Extract the (X, Y) coordinate from the center of the cell holding the provided text.  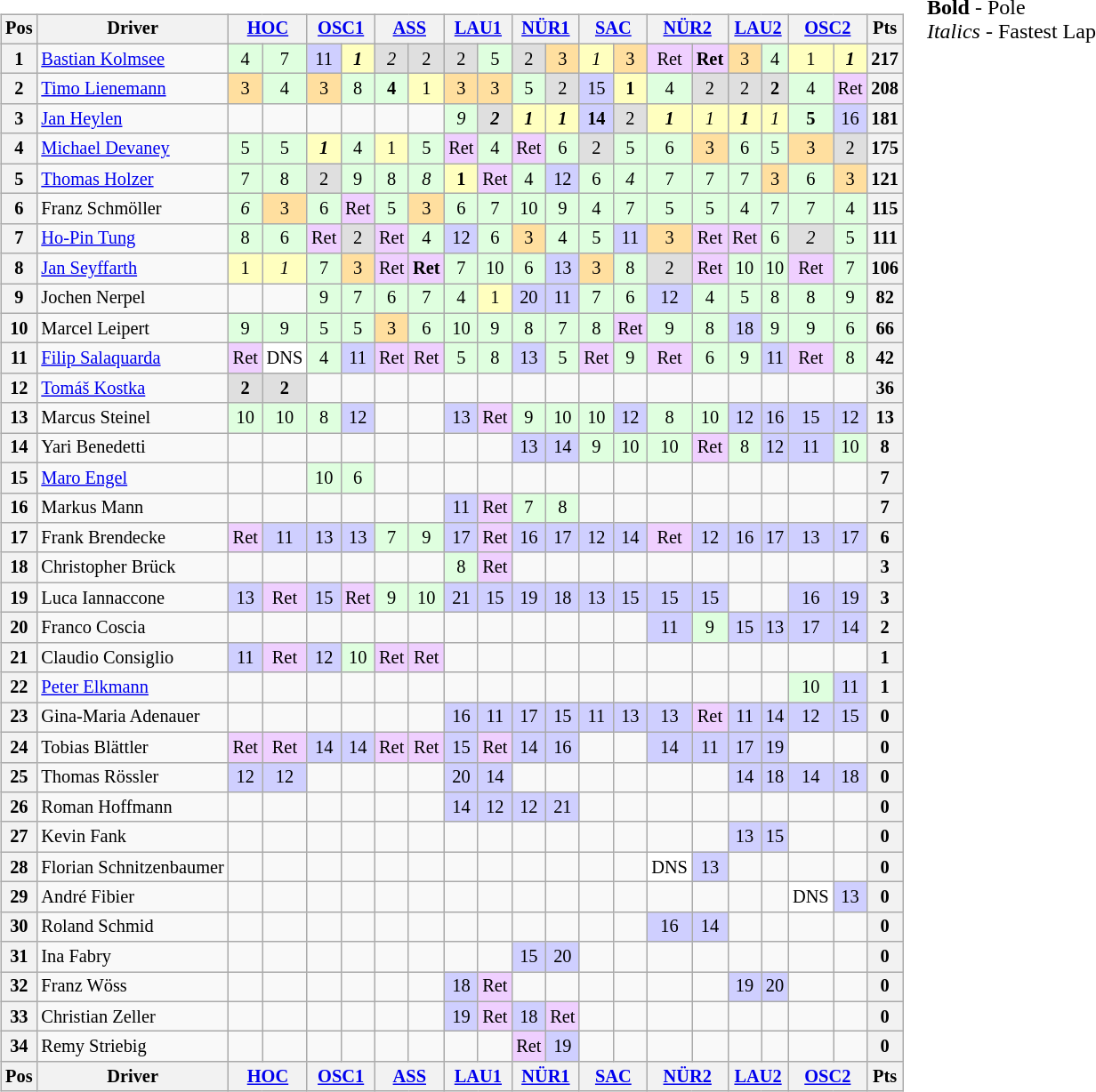
Kevin Fank (132, 837)
Florian Schnitzenbaumer (132, 867)
32 (19, 987)
23 (19, 718)
Gina-Maria Adenauer (132, 718)
82 (885, 299)
Ina Fabry (132, 957)
Maro Engel (132, 478)
106 (885, 269)
26 (19, 807)
27 (19, 837)
Ho-Pin Tung (132, 238)
Marcus Steinel (132, 418)
Franz Wöss (132, 987)
30 (19, 927)
Tomáš Kostka (132, 389)
Roman Hoffmann (132, 807)
Michael Devaney (132, 149)
Franz Schmöller (132, 209)
22 (19, 687)
Franco Coscia (132, 628)
Claudio Consiglio (132, 657)
42 (885, 358)
Jan Seyffarth (132, 269)
Peter Elkmann (132, 687)
111 (885, 238)
Timo Lienemann (132, 89)
34 (19, 1047)
Jan Heylen (132, 119)
28 (19, 867)
Christopher Brück (132, 567)
33 (19, 1016)
121 (885, 179)
29 (19, 897)
Markus Mann (132, 508)
Thomas Holzer (132, 179)
Luca Iannaccone (132, 598)
Tobias Blättler (132, 747)
Remy Striebig (132, 1047)
36 (885, 389)
181 (885, 119)
Bastian Kolmsee (132, 59)
217 (885, 59)
175 (885, 149)
Christian Zeller (132, 1016)
66 (885, 328)
24 (19, 747)
25 (19, 777)
Frank Brendecke (132, 538)
Roland Schmid (132, 927)
Jochen Nerpel (132, 299)
115 (885, 209)
Thomas Rössler (132, 777)
Yari Benedetti (132, 448)
Marcel Leipert (132, 328)
André Fibier (132, 897)
31 (19, 957)
Filip Salaquarda (132, 358)
208 (885, 89)
